Locate the cell with the specified text and output its [x, y] center coordinate. 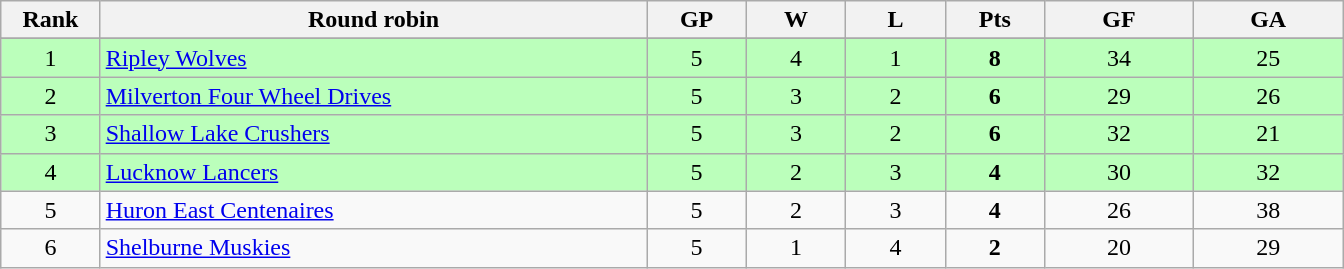
Lucknow Lancers [374, 172]
20 [1118, 248]
21 [1268, 134]
38 [1268, 210]
8 [994, 58]
GA [1268, 20]
GP [696, 20]
Shallow Lake Crushers [374, 134]
Pts [994, 20]
30 [1118, 172]
Ripley Wolves [374, 58]
34 [1118, 58]
Rank [50, 20]
W [796, 20]
25 [1268, 58]
Shelburne Muskies [374, 248]
GF [1118, 20]
Round robin [374, 20]
L [896, 20]
Milverton Four Wheel Drives [374, 96]
Huron East Centenaires [374, 210]
